Extract the (X, Y) coordinate from the center of the cell holding the provided text.  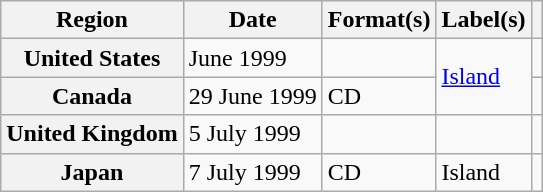
Format(s) (379, 20)
Region (92, 20)
29 June 1999 (252, 96)
United Kingdom (92, 134)
Label(s) (484, 20)
Canada (92, 96)
7 July 1999 (252, 172)
United States (92, 58)
June 1999 (252, 58)
5 July 1999 (252, 134)
Date (252, 20)
Japan (92, 172)
